Return [x, y] of the center of cell containing provided text 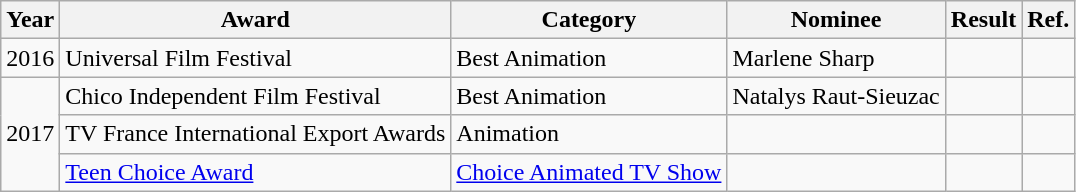
Marlene Sharp [836, 58]
Teen Choice Award [256, 172]
Award [256, 20]
Result [983, 20]
Universal Film Festival [256, 58]
2016 [30, 58]
Choice Animated TV Show [589, 172]
Chico Independent Film Festival [256, 96]
Ref. [1048, 20]
Nominee [836, 20]
Animation [589, 134]
2017 [30, 134]
Year [30, 20]
Category [589, 20]
TV France International Export Awards [256, 134]
Natalys Raut-Sieuzac [836, 96]
